Locate the cell with the specified text and output its [X, Y] center coordinate. 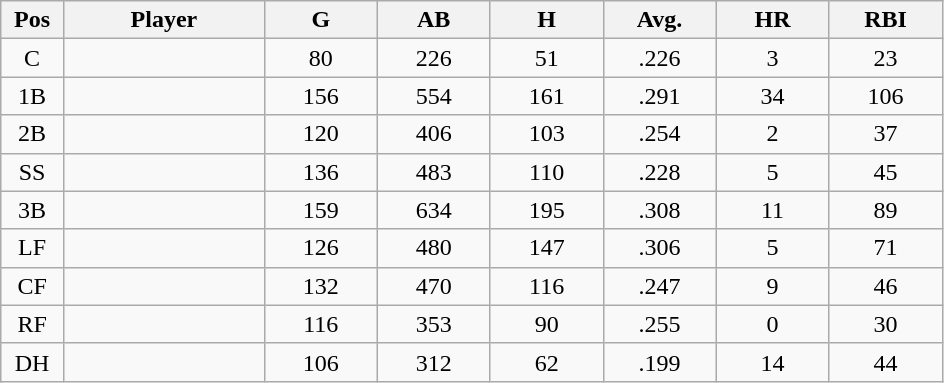
LF [32, 248]
DH [32, 362]
554 [434, 96]
110 [546, 172]
.247 [660, 286]
.308 [660, 210]
480 [434, 248]
103 [546, 134]
Avg. [660, 20]
RF [32, 324]
46 [886, 286]
89 [886, 210]
80 [320, 58]
71 [886, 248]
37 [886, 134]
634 [434, 210]
161 [546, 96]
.254 [660, 134]
14 [772, 362]
3 [772, 58]
2 [772, 134]
C [32, 58]
44 [886, 362]
.255 [660, 324]
30 [886, 324]
11 [772, 210]
1B [32, 96]
HR [772, 20]
483 [434, 172]
51 [546, 58]
45 [886, 172]
2B [32, 134]
Player [164, 20]
195 [546, 210]
G [320, 20]
312 [434, 362]
147 [546, 248]
156 [320, 96]
SS [32, 172]
132 [320, 286]
126 [320, 248]
AB [434, 20]
.199 [660, 362]
90 [546, 324]
.228 [660, 172]
470 [434, 286]
9 [772, 286]
406 [434, 134]
CF [32, 286]
Pos [32, 20]
3B [32, 210]
.226 [660, 58]
159 [320, 210]
23 [886, 58]
0 [772, 324]
353 [434, 324]
H [546, 20]
226 [434, 58]
.306 [660, 248]
120 [320, 134]
34 [772, 96]
.291 [660, 96]
136 [320, 172]
RBI [886, 20]
62 [546, 362]
